Capture the cell that displays the provided text and extract its [X, Y] central coordinate. 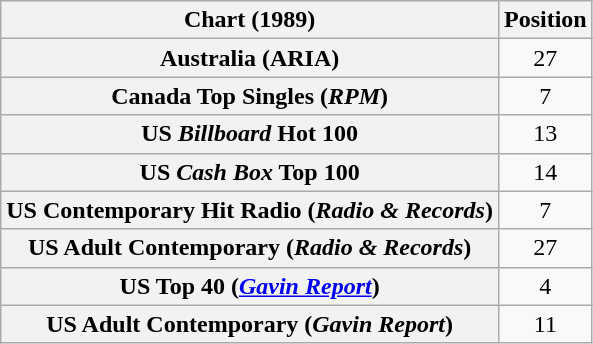
13 [545, 134]
4 [545, 286]
Chart (1989) [250, 20]
Australia (ARIA) [250, 58]
14 [545, 172]
US Top 40 (Gavin Report) [250, 286]
US Billboard Hot 100 [250, 134]
Position [545, 20]
Canada Top Singles (RPM) [250, 96]
US Contemporary Hit Radio (Radio & Records) [250, 210]
US Adult Contemporary (Gavin Report) [250, 324]
US Adult Contemporary (Radio & Records) [250, 248]
11 [545, 324]
US Cash Box Top 100 [250, 172]
